Find where the given text appears and provide that cell's center as [x, y] coordinate. 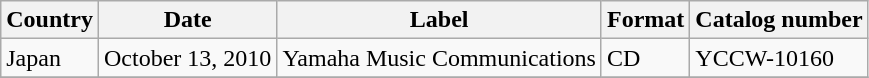
October 13, 2010 [187, 58]
Country [50, 20]
Catalog number [779, 20]
Japan [50, 58]
YCCW-10160 [779, 58]
Format [645, 20]
Yamaha Music Communications [440, 58]
CD [645, 58]
Label [440, 20]
Date [187, 20]
